For the text-containing cell, return its midpoint in (X, Y) coordinate format. 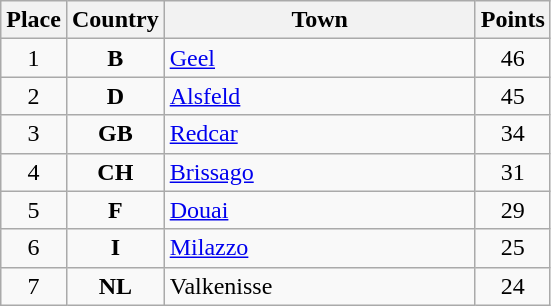
F (115, 210)
NL (115, 286)
Place (34, 20)
Brissago (320, 172)
31 (512, 172)
7 (34, 286)
34 (512, 134)
I (115, 248)
CH (115, 172)
5 (34, 210)
Geel (320, 58)
Douai (320, 210)
3 (34, 134)
Valkenisse (320, 286)
Milazzo (320, 248)
B (115, 58)
Country (115, 20)
D (115, 96)
Town (320, 20)
Points (512, 20)
1 (34, 58)
GB (115, 134)
4 (34, 172)
Alsfeld (320, 96)
24 (512, 286)
29 (512, 210)
2 (34, 96)
6 (34, 248)
25 (512, 248)
Redcar (320, 134)
46 (512, 58)
45 (512, 96)
